Find where the given text appears and provide that cell's center as (X, Y) coordinate. 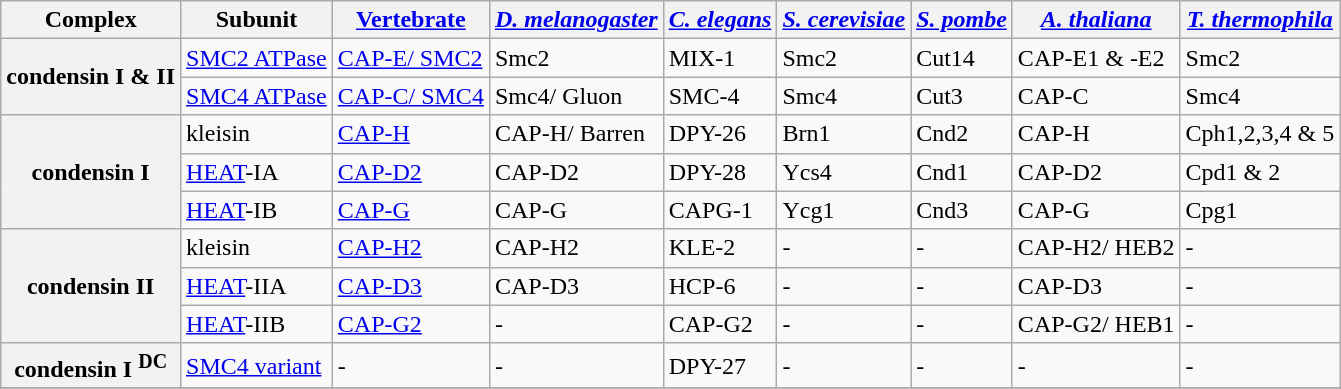
Brn1 (844, 134)
Cnd3 (962, 210)
HEAT-IB (257, 210)
CAP-C (1096, 96)
CAP-H2/ HEB2 (1096, 248)
CAP-G2/ HEB1 (1096, 324)
Vertebrate (410, 20)
C. elegans (720, 20)
S. pombe (962, 20)
DPY-28 (720, 172)
condensin I & II (91, 77)
HCP-6 (720, 286)
HEAT-IIA (257, 286)
Cph1,2,3,4 & 5 (1260, 134)
T. thermophila (1260, 20)
SMC4 variant (257, 366)
Cpg1 (1260, 210)
MIX-1 (720, 58)
condensin I (91, 172)
HEAT-IA (257, 172)
DPY-27 (720, 366)
CAP-C/ SMC4 (410, 96)
SMC-4 (720, 96)
condensin II (91, 286)
Cpd1 & 2 (1260, 172)
DPY-26 (720, 134)
CAP-E1 & -E2 (1096, 58)
A. thaliana (1096, 20)
Ycs4 (844, 172)
Cnd2 (962, 134)
Complex (91, 20)
HEAT-IIB (257, 324)
Ycg1 (844, 210)
condensin I DC (91, 366)
Subunit (257, 20)
SMC2 ATPase (257, 58)
Cnd1 (962, 172)
D. melanogaster (576, 20)
Cut14 (962, 58)
CAPG-1 (720, 210)
Cut3 (962, 96)
SMC4 ATPase (257, 96)
KLE-2 (720, 248)
Smc4/ Gluon (576, 96)
CAP-H/ Barren (576, 134)
CAP-E/ SMC2 (410, 58)
S. cerevisiae (844, 20)
